Identify which cell holds the provided text, then report its [X, Y] central coordinate. 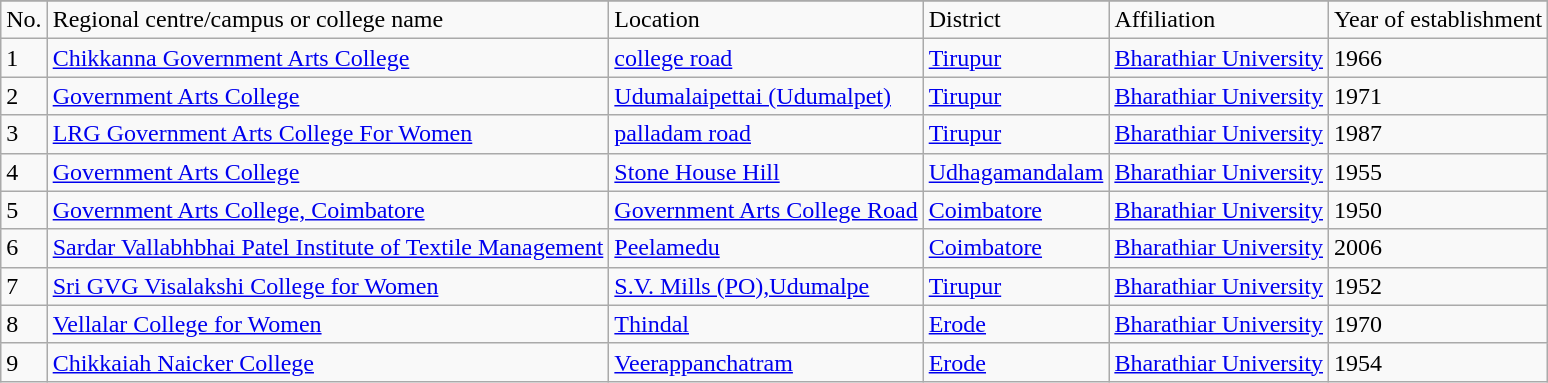
Regional centre/campus or college name [328, 20]
1970 [1438, 324]
Udumalaipettai (Udumalpet) [766, 96]
Government Arts College Road [766, 210]
1971 [1438, 96]
Veerappanchatram [766, 362]
1955 [1438, 172]
college road [766, 58]
District [1016, 20]
4 [24, 172]
1987 [1438, 134]
Chikkaiah Naicker College [328, 362]
Sri GVG Visalakshi College for Women [328, 286]
No. [24, 20]
2 [24, 96]
Sardar Vallabhbhai Patel Institute of Textile Management [328, 248]
Location [766, 20]
Stone House Hill [766, 172]
1950 [1438, 210]
6 [24, 248]
Vellalar College for Women [328, 324]
LRG Government Arts College For Women [328, 134]
2006 [1438, 248]
Chikkanna Government Arts College [328, 58]
5 [24, 210]
Year of establishment [1438, 20]
1952 [1438, 286]
1 [24, 58]
7 [24, 286]
Government Arts College, Coimbatore [328, 210]
9 [24, 362]
Udhagamandalam [1016, 172]
Affiliation [1219, 20]
Peelamedu [766, 248]
1966 [1438, 58]
1954 [1438, 362]
palladam road [766, 134]
8 [24, 324]
S.V. Mills (PO),Udumalpe [766, 286]
Thindal [766, 324]
3 [24, 134]
